Return [X, Y] of the center of cell containing provided text 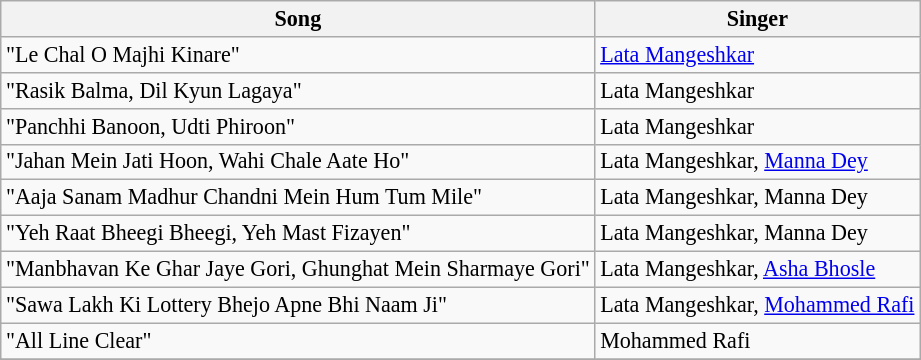
"All Line Clear" [298, 341]
"Rasik Balma, Dil Kyun Lagaya" [298, 90]
"Panchhi Banoon, Udti Phiroon" [298, 126]
Mohammed Rafi [758, 341]
"Yeh Raat Bheegi Bheegi, Yeh Mast Fizayen" [298, 233]
"Manbhavan Ke Ghar Jaye Gori, Ghunghat Mein Sharmaye Gori" [298, 269]
"Jahan Mein Jati Hoon, Wahi Chale Aate Ho" [298, 162]
Lata Mangeshkar, Asha Bhosle [758, 269]
Lata Mangeshkar, Mohammed Rafi [758, 305]
Song [298, 18]
Singer [758, 18]
"Le Chal O Majhi Kinare" [298, 54]
"Sawa Lakh Ki Lottery Bhejo Apne Bhi Naam Ji" [298, 305]
"Aaja Sanam Madhur Chandni Mein Hum Tum Mile" [298, 198]
